Pinpoint the cell where the given text exists, returning its [X, Y] midpoint coordinate. 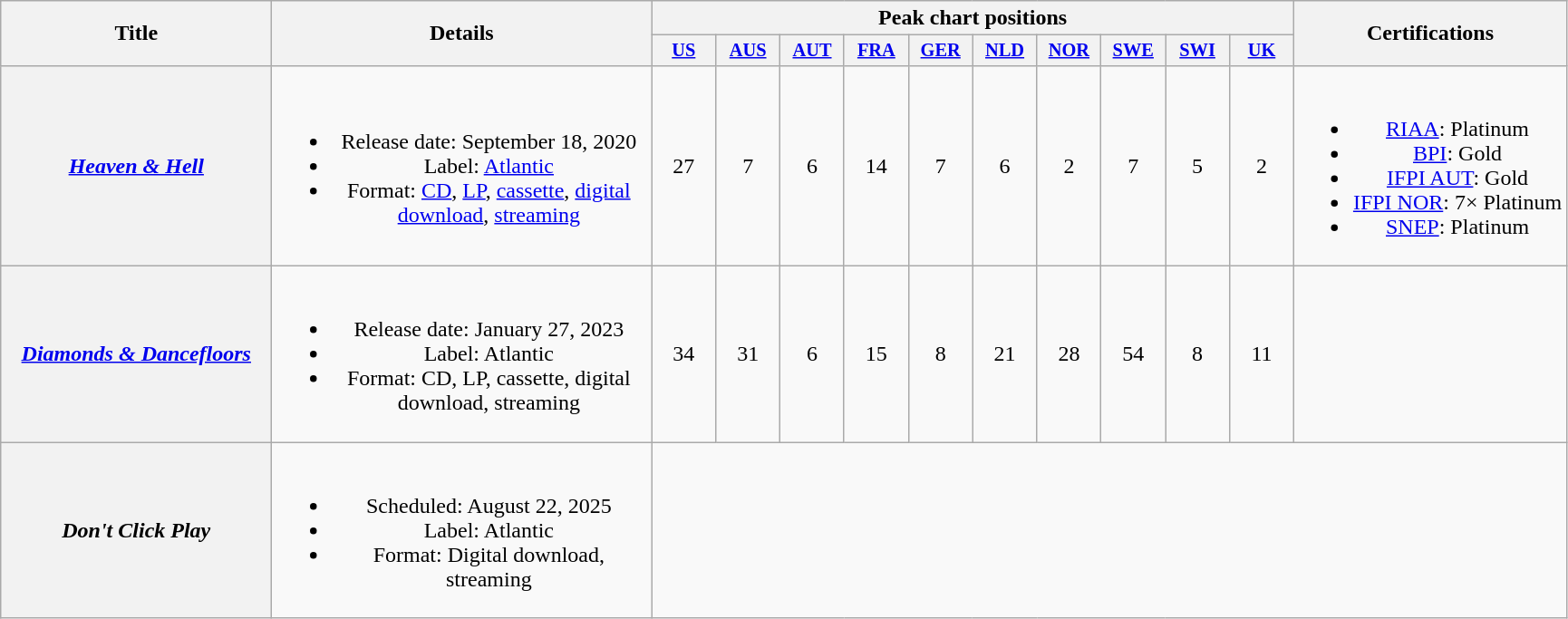
FRA [876, 51]
RIAA: PlatinumBPI: GoldIFPI AUT: GoldIFPI NOR: 7× PlatinumSNEP: Platinum [1430, 165]
GER [941, 51]
AUS [749, 51]
US [683, 51]
5 [1198, 165]
Diamonds & Dancefloors [136, 354]
28 [1070, 354]
NLD [1004, 51]
AUT [812, 51]
Don't Click Play [136, 530]
Heaven & Hell [136, 165]
Release date: January 27, 2023Label: AtlanticFormat: CD, LP, cassette, digital download, streaming [462, 354]
Certifications [1430, 34]
Release date: September 18, 2020Label: AtlanticFormat: CD, LP, cassette, digital download, streaming [462, 165]
SWI [1198, 51]
54 [1133, 354]
SWE [1133, 51]
31 [749, 354]
Scheduled: August 22, 2025Label: AtlanticFormat: Digital download, streaming [462, 530]
Title [136, 34]
15 [876, 354]
14 [876, 165]
UK [1262, 51]
34 [683, 354]
Details [462, 34]
Peak chart positions [973, 18]
NOR [1070, 51]
27 [683, 165]
21 [1004, 354]
11 [1262, 354]
